Find where the given text appears and provide that cell's center as (X, Y) coordinate. 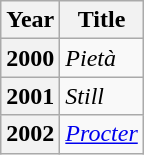
Still (102, 96)
Procter (102, 134)
Title (102, 20)
2002 (30, 134)
Year (30, 20)
Pietà (102, 58)
2001 (30, 96)
2000 (30, 58)
